Extract the (x, y) coordinate from the center of the cell holding the provided text.  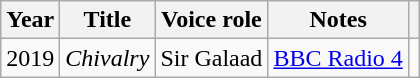
BBC Radio 4 (338, 58)
Year (30, 20)
Sir Galaad (212, 58)
2019 (30, 58)
Notes (338, 20)
Chivalry (108, 58)
Voice role (212, 20)
Title (108, 20)
